Locate the cell with the specified text and output its [x, y] center coordinate. 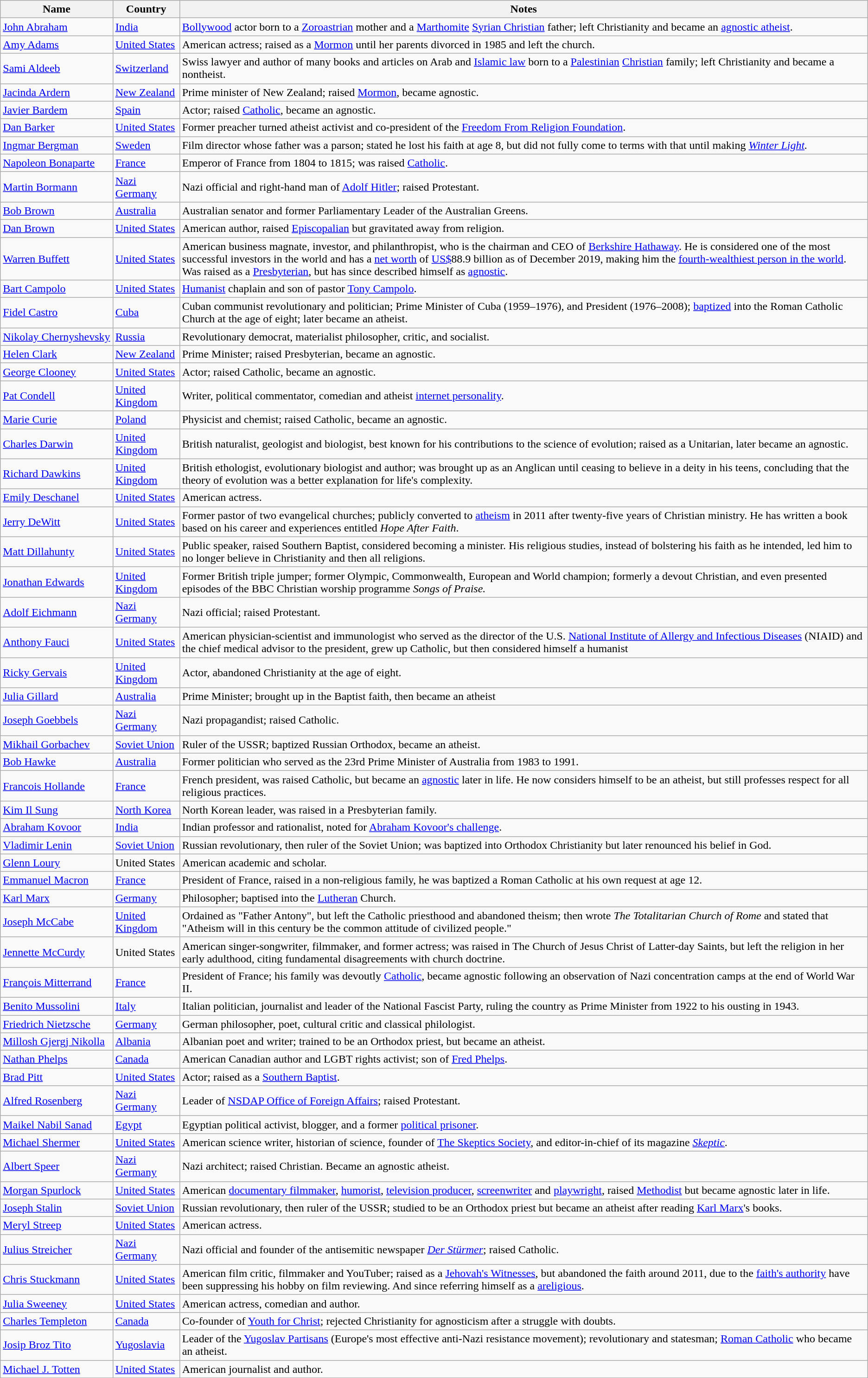
Russian revolutionary, then ruler of the USSR; studied to be an Orthodox priest but became an atheist after reading Karl Marx's books. [523, 1208]
American academic and scholar. [523, 863]
Name [57, 9]
Writer, political commentator, comedian and atheist internet personality. [523, 396]
Cuba [146, 313]
Albanian poet and writer; trained to be an Orthodox priest, but became an atheist. [523, 1042]
Adolf Eichmann [57, 612]
Nazi official; raised Protestant. [523, 612]
Anthony Fauci [57, 642]
Indian professor and rationalist, noted for Abraham Kovoor's challenge. [523, 827]
Dan Barker [57, 128]
Physicist and chemist; raised Catholic, became an agnostic. [523, 420]
John Abraham [57, 27]
Napoleon Bonaparte [57, 163]
American author, raised Episcopalian but gravitated away from religion. [523, 228]
Friedrich Nietzsche [57, 1024]
Jonathan Edwards [57, 582]
Former politician who served as the 23rd Prime Minister of Australia from 1983 to 1991. [523, 762]
Ricky Gervais [57, 673]
American actress, comedian and author. [523, 1303]
American science writer, historian of science, founder of The Skeptics Society, and editor-in-chief of its magazine Skeptic. [523, 1142]
Richard Dawkins [57, 474]
Albania [146, 1042]
Amy Adams [57, 45]
Mikhail Gorbachev [57, 744]
Charles Darwin [57, 443]
Joseph Goebbels [57, 721]
Millosh Gjergj Nikolla [57, 1042]
North Korean leader, was raised in a Presbyterian family. [523, 810]
Country [146, 9]
Karl Marx [57, 898]
Chris Stuckmann [57, 1279]
Former preacher turned atheist activist and co-president of the Freedom From Religion Foundation. [523, 128]
Actor; raised as a Southern Baptist. [523, 1077]
Jacinda Ardern [57, 92]
Vladimir Lenin [57, 845]
Joseph McCabe [57, 922]
Francois Hollande [57, 786]
American actress; raised as a Mormon until her parents divorced in 1985 and left the church. [523, 45]
Glenn Loury [57, 863]
Leader of NSDAP Office of Foreign Affairs; raised Protestant. [523, 1101]
Bollywood actor born to a Zoroastrian mother and a Marthomite Syrian Christian father; left Christianity and became an agnostic atheist. [523, 27]
Alfred Rosenberg [57, 1101]
Italy [146, 1006]
Spain [146, 110]
Michael J. Totten [57, 1369]
Marie Curie [57, 420]
Emperor of France from 1804 to 1815; was raised Catholic. [523, 163]
Revolutionary democrat, materialist philosopher, critic, and socialist. [523, 337]
Actor, abandoned Christianity at the age of eight. [523, 673]
Australian senator and former Parliamentary Leader of the Australian Greens. [523, 211]
Bob Brown [57, 211]
Fidel Castro [57, 313]
Italian politician, journalist and leader of the National Fascist Party, ruling the country as Prime Minister from 1922 to his ousting in 1943. [523, 1006]
Prime Minister; brought up in the Baptist faith, then became an atheist [523, 697]
Julius Streicher [57, 1250]
Bart Campolo [57, 289]
Michael Shermer [57, 1142]
Sami Aldeeb [57, 69]
Russian revolutionary, then ruler of the Soviet Union; was baptized into Orthodox Christianity but later renounced his belief in God. [523, 845]
Martin Bormann [57, 186]
Julia Sweeney [57, 1303]
Emily Deschanel [57, 498]
Jerry DeWitt [57, 521]
Julia Gillard [57, 697]
Charles Templeton [57, 1321]
Albert Speer [57, 1166]
Emmanuel Macron [57, 880]
Yugoslavia [146, 1345]
Kim Il Sung [57, 810]
Nazi architect; raised Christian. Became an agnostic atheist. [523, 1166]
Helen Clark [57, 354]
Meryl Streep [57, 1225]
Film director whose father was a parson; stated he lost his faith at age 8, but did not fully come to terms with that until making Winter Light. [523, 145]
Co-founder of Youth for Christ; rejected Christianity for agnosticism after a struggle with doubts. [523, 1321]
President of France, raised in a non-religious family, he was baptized a Roman Catholic at his own request at age 12. [523, 880]
Nazi official and right-hand man of Adolf Hitler; raised Protestant. [523, 186]
Nikolay Chernyshevsky [57, 337]
Ruler of the USSR; baptized Russian Orthodox, became an atheist. [523, 744]
Sweden [146, 145]
Bob Hawke [57, 762]
Joseph Stalin [57, 1208]
Switzerland [146, 69]
Ingmar Bergman [57, 145]
American Canadian author and LGBT rights activist; son of Fred Phelps. [523, 1059]
Egypt [146, 1125]
Poland [146, 420]
Nazi propagandist; raised Catholic. [523, 721]
North Korea [146, 810]
Dan Brown [57, 228]
Nathan Phelps [57, 1059]
Benito Mussolini [57, 1006]
Josip Broz Tito [57, 1345]
François Mitterrand [57, 982]
George Clooney [57, 372]
German philosopher, poet, cultural critic and classical philologist. [523, 1024]
Abraham Kovoor [57, 827]
American journalist and author. [523, 1369]
Warren Buffett [57, 259]
Maikel Nabil Sanad [57, 1125]
Russia [146, 337]
Prime Minister; raised Presbyterian, became an agnostic. [523, 354]
Javier Bardem [57, 110]
Nazi official and founder of the antisemitic newspaper Der Stürmer; raised Catholic. [523, 1250]
Brad Pitt [57, 1077]
Humanist chaplain and son of pastor Tony Campolo. [523, 289]
Pat Condell [57, 396]
Egyptian political activist, blogger, and a former political prisoner. [523, 1125]
American documentary filmmaker, humorist, television producer, screenwriter and playwright, raised Methodist but became agnostic later in life. [523, 1190]
Matt Dillahunty [57, 552]
Philosopher; baptised into the Lutheran Church. [523, 898]
Prime minister of New Zealand; raised Mormon, became agnostic. [523, 92]
Notes [523, 9]
Jennette McCurdy [57, 952]
Morgan Spurlock [57, 1190]
